Determine the [x, y] coordinate at the center of the cell enclosing the given text.  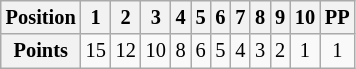
7 [240, 17]
15 [96, 51]
PP [338, 17]
Position [41, 17]
9 [280, 17]
12 [126, 51]
Points [41, 51]
